Determine the (X, Y) coordinate at the center of the cell enclosing the given text.  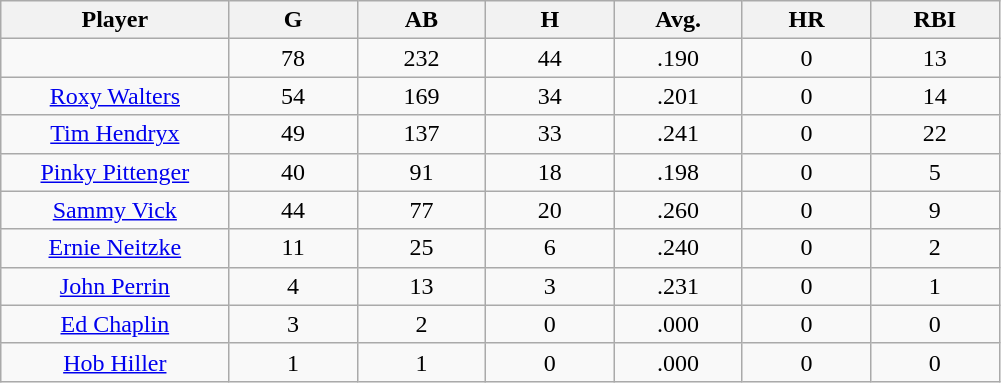
Sammy Vick (115, 210)
11 (293, 248)
Pinky Pittenger (115, 172)
49 (293, 134)
54 (293, 96)
6 (550, 248)
John Perrin (115, 286)
232 (421, 58)
.198 (678, 172)
.231 (678, 286)
Avg. (678, 20)
77 (421, 210)
Ed Chaplin (115, 324)
20 (550, 210)
9 (935, 210)
91 (421, 172)
.241 (678, 134)
4 (293, 286)
40 (293, 172)
.201 (678, 96)
AB (421, 20)
14 (935, 96)
137 (421, 134)
33 (550, 134)
Tim Hendryx (115, 134)
Ernie Neitzke (115, 248)
34 (550, 96)
.240 (678, 248)
.260 (678, 210)
HR (806, 20)
.190 (678, 58)
H (550, 20)
78 (293, 58)
Hob Hiller (115, 362)
5 (935, 172)
Player (115, 20)
18 (550, 172)
G (293, 20)
22 (935, 134)
169 (421, 96)
Roxy Walters (115, 96)
25 (421, 248)
RBI (935, 20)
